Capture the cell that displays the provided text and extract its [X, Y] central coordinate. 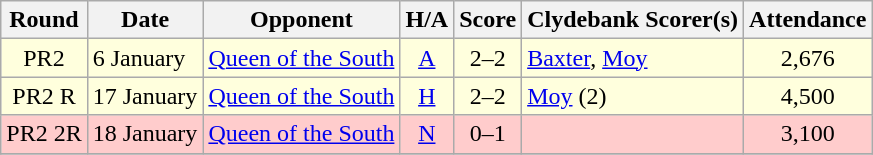
3,100 [808, 134]
H [427, 96]
N [427, 134]
Attendance [808, 20]
Score [488, 20]
Opponent [302, 20]
2,676 [808, 58]
A [427, 58]
Clydebank Scorer(s) [633, 20]
Round [44, 20]
17 January [145, 96]
0–1 [488, 134]
PR2 2R [44, 134]
Baxter, Moy [633, 58]
Date [145, 20]
6 January [145, 58]
PR2 [44, 58]
PR2 R [44, 96]
4,500 [808, 96]
18 January [145, 134]
Moy (2) [633, 96]
H/A [427, 20]
